Find where the given text appears and provide that cell's center as [X, Y] coordinate. 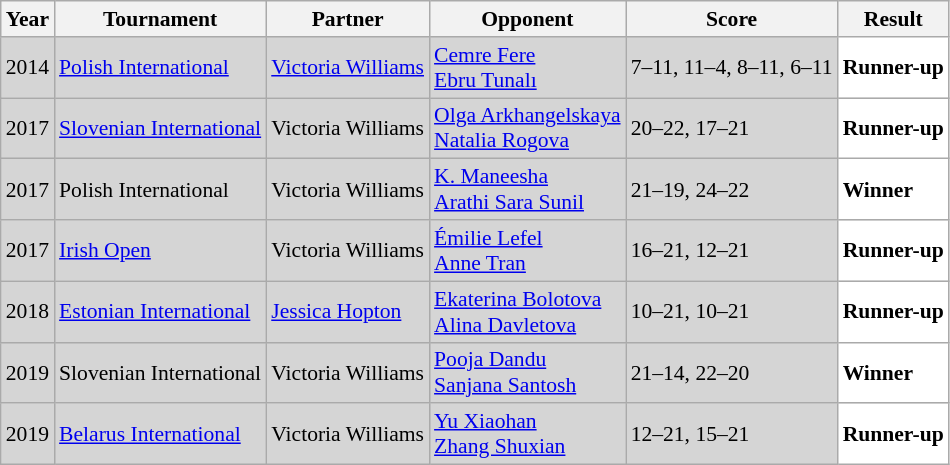
Opponent [528, 19]
7–11, 11–4, 8–11, 6–11 [732, 68]
Result [894, 19]
20–22, 17–21 [732, 128]
Year [28, 19]
Score [732, 19]
21–14, 22–20 [732, 372]
Pooja Dandu Sanjana Santosh [528, 372]
Estonian International [160, 312]
Émilie Lefel Anne Tran [528, 250]
2018 [28, 312]
10–21, 10–21 [732, 312]
Irish Open [160, 250]
Yu Xiaohan Zhang Shuxian [528, 434]
Olga Arkhangelskaya Natalia Rogova [528, 128]
Belarus International [160, 434]
16–21, 12–21 [732, 250]
2014 [28, 68]
Jessica Hopton [348, 312]
K. Maneesha Arathi Sara Sunil [528, 190]
12–21, 15–21 [732, 434]
Cemre Fere Ebru Tunalı [528, 68]
21–19, 24–22 [732, 190]
Partner [348, 19]
Tournament [160, 19]
Ekaterina Bolotova Alina Davletova [528, 312]
